Determine the [X, Y] coordinate at the center of the cell enclosing the given text.  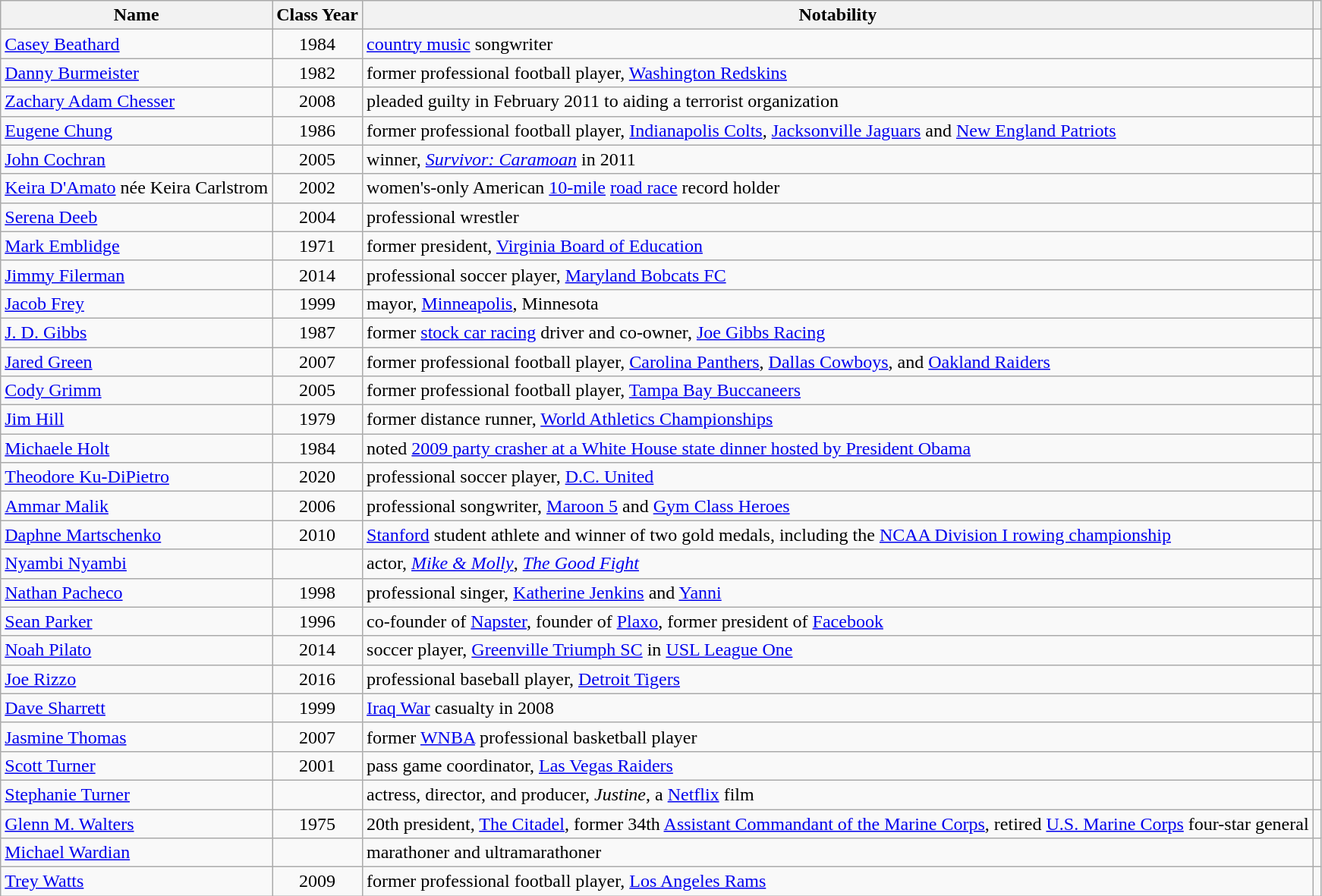
former professional football player, Washington Redskins [838, 73]
professional singer, Katherine Jenkins and Yanni [838, 593]
2006 [317, 506]
professional songwriter, Maroon 5 and Gym Class Heroes [838, 506]
2010 [317, 535]
Casey Beathard [137, 44]
professional baseball player, Detroit Tigers [838, 679]
2016 [317, 679]
2008 [317, 102]
2001 [317, 766]
former WNBA professional basketball player [838, 737]
co-founder of Napster, founder of Plaxo, former president of Facebook [838, 621]
noted 2009 party crasher at a White House state dinner hosted by President Obama [838, 448]
pleaded guilty in February 2011 to aiding a terrorist organization [838, 102]
professional soccer player, Maryland Bobcats FC [838, 275]
John Cochran [137, 159]
professional wrestler [838, 217]
former professional football player, Los Angeles Rams [838, 882]
1987 [317, 332]
Scott Turner [137, 766]
Sean Parker [137, 621]
Joe Rizzo [137, 679]
2002 [317, 188]
1996 [317, 621]
former distance runner, World Athletics Championships [838, 420]
2004 [317, 217]
1986 [317, 130]
1979 [317, 420]
20th president, The Citadel, former 34th Assistant Commandant of the Marine Corps, retired U.S. Marine Corps four-star general [838, 823]
former stock car racing driver and co-owner, Joe Gibbs Racing [838, 332]
Cody Grimm [137, 391]
soccer player, Greenville Triumph SC in USL League One [838, 650]
former professional football player, Tampa Bay Buccaneers [838, 391]
Nyambi Nyambi [137, 564]
actress, director, and producer, Justine, a Netflix film [838, 794]
Zachary Adam Chesser [137, 102]
Glenn M. Walters [137, 823]
Michaele Holt [137, 448]
1982 [317, 73]
Noah Pilato [137, 650]
Danny Burmeister [137, 73]
Jimmy Filerman [137, 275]
Theodore Ku-DiPietro [137, 477]
former president, Virginia Board of Education [838, 246]
Nathan Pacheco [137, 593]
actor, Mike & Molly, The Good Fight [838, 564]
Name [137, 15]
2020 [317, 477]
pass game coordinator, Las Vegas Raiders [838, 766]
1998 [317, 593]
women's-only American 10-mile road race record holder [838, 188]
Dave Sharrett [137, 708]
J. D. Gibbs [137, 332]
Keira D'Amato née Keira Carlstrom [137, 188]
Jasmine Thomas [137, 737]
1975 [317, 823]
Jared Green [137, 362]
marathoner and ultramarathoner [838, 853]
Class Year [317, 15]
2009 [317, 882]
Notability [838, 15]
Jim Hill [137, 420]
Ammar Malik [137, 506]
Stanford student athlete and winner of two gold medals, including the NCAA Division I rowing championship [838, 535]
1971 [317, 246]
former professional football player, Indianapolis Colts, Jacksonville Jaguars and New England Patriots [838, 130]
Iraq War casualty in 2008 [838, 708]
Stephanie Turner [137, 794]
Michael Wardian [137, 853]
Daphne Martschenko [137, 535]
mayor, Minneapolis, Minnesota [838, 303]
Mark Emblidge [137, 246]
Jacob Frey [137, 303]
Serena Deeb [137, 217]
country music songwriter [838, 44]
Eugene Chung [137, 130]
professional soccer player, D.C. United [838, 477]
former professional football player, Carolina Panthers, Dallas Cowboys, and Oakland Raiders [838, 362]
Trey Watts [137, 882]
winner, Survivor: Caramoan in 2011 [838, 159]
